For the text-containing cell, return its midpoint in (X, Y) coordinate format. 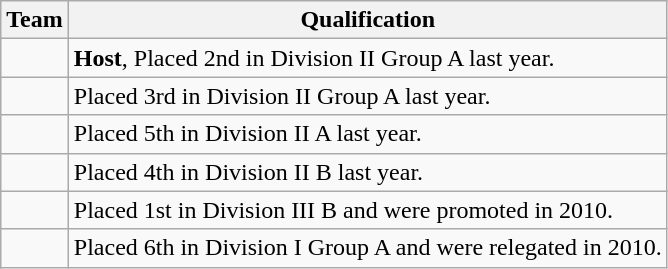
Host, Placed 2nd in Division II Group A last year. (368, 58)
Placed 5th in Division II A last year. (368, 134)
Placed 3rd in Division II Group A last year. (368, 96)
Placed 6th in Division I Group A and were relegated in 2010. (368, 248)
Qualification (368, 20)
Team (35, 20)
Placed 4th in Division II B last year. (368, 172)
Placed 1st in Division III B and were promoted in 2010. (368, 210)
